Determine the (X, Y) coordinate at the center of the cell enclosing the given text.  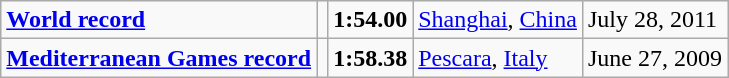
1:58.38 (370, 58)
World record (159, 20)
Shanghai, China (498, 20)
Pescara, Italy (498, 58)
Mediterranean Games record (159, 58)
June 27, 2009 (654, 58)
July 28, 2011 (654, 20)
1:54.00 (370, 20)
